Pinpoint the cell where the given text exists, returning its [x, y] midpoint coordinate. 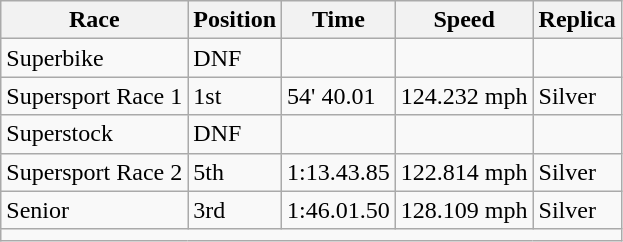
Superbike [94, 58]
Speed [464, 20]
54' 40.01 [339, 96]
Superstock [94, 134]
Race [94, 20]
122.814 mph [464, 172]
1st [235, 96]
Supersport Race 2 [94, 172]
Position [235, 20]
1:13.43.85 [339, 172]
128.109 mph [464, 210]
Supersport Race 1 [94, 96]
124.232 mph [464, 96]
Replica [577, 20]
3rd [235, 210]
Senior [94, 210]
Time [339, 20]
5th [235, 172]
1:46.01.50 [339, 210]
